Capture the cell that displays the provided text and extract its [X, Y] central coordinate. 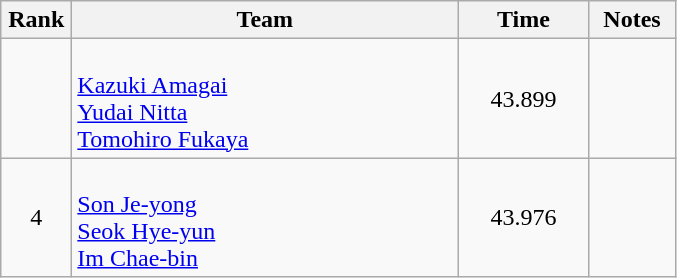
Kazuki AmagaiYudai NittaTomohiro Fukaya [265, 98]
Time [524, 20]
Team [265, 20]
Rank [36, 20]
Notes [632, 20]
4 [36, 218]
43.976 [524, 218]
Son Je-yongSeok Hye-yunIm Chae-bin [265, 218]
43.899 [524, 98]
